Return the [X, Y] coordinate for the center point of the cell that contains the specified text.  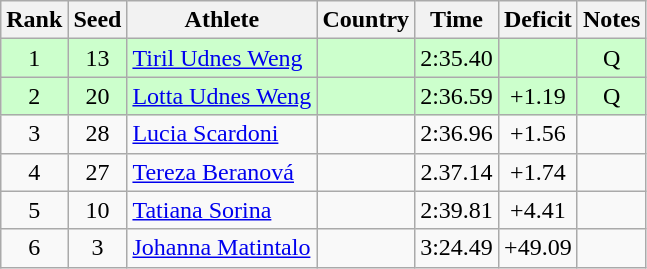
1 [34, 58]
4 [34, 172]
+1.56 [538, 134]
2 [34, 96]
Lucia Scardoni [222, 134]
Notes [611, 20]
20 [98, 96]
6 [34, 248]
+4.41 [538, 210]
Johanna Matintalo [222, 248]
+1.74 [538, 172]
5 [34, 210]
2:39.81 [457, 210]
3:24.49 [457, 248]
Athlete [222, 20]
Lotta Udnes Weng [222, 96]
Seed [98, 20]
Tiril Udnes Weng [222, 58]
+1.19 [538, 96]
2:36.59 [457, 96]
Country [366, 20]
28 [98, 134]
2:36.96 [457, 134]
2.37.14 [457, 172]
Tereza Beranová [222, 172]
2:35.40 [457, 58]
Rank [34, 20]
10 [98, 210]
27 [98, 172]
+49.09 [538, 248]
Deficit [538, 20]
Time [457, 20]
13 [98, 58]
Tatiana Sorina [222, 210]
